Extract the [X, Y] coordinate from the center of the cell holding the provided text.  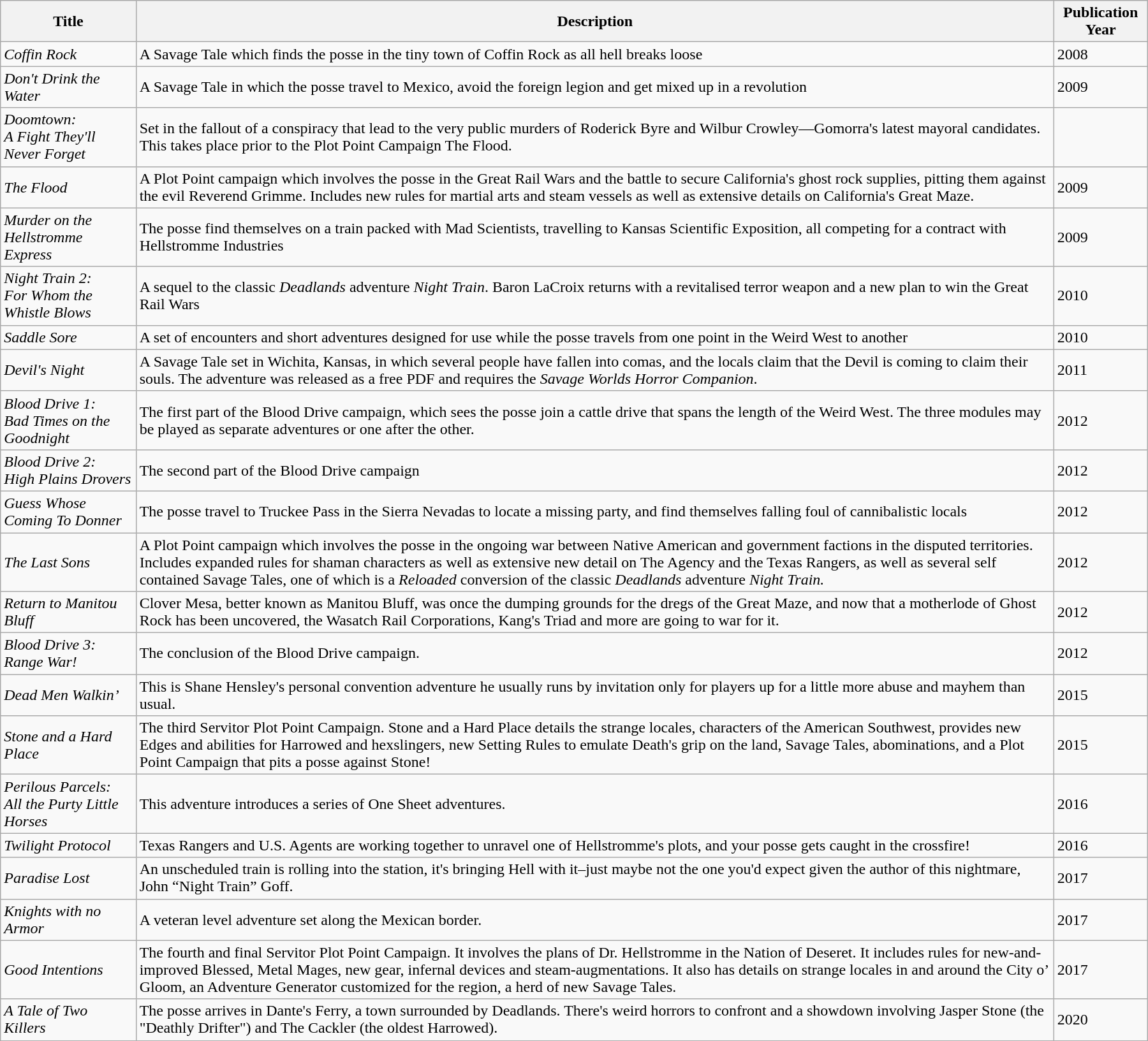
The Last Sons [68, 562]
Knights with no Armor [68, 919]
Good Intentions [68, 970]
Coffin Rock [68, 54]
Dead Men Walkin’ [68, 695]
2008 [1101, 54]
Title [68, 22]
Twilight Protocol [68, 845]
This adventure introduces a series of One Sheet adventures. [594, 804]
Perilous Parcels:All the Purty Little Horses [68, 804]
2020 [1101, 1020]
A Savage Tale in which the posse travel to Mexico, avoid the foreign legion and get mixed up in a revolution [594, 87]
Devil's Night [68, 370]
Blood Drive 1:Bad Times on the Goodnight [68, 420]
Return to Manitou Bluff [68, 612]
Description [594, 22]
Paradise Lost [68, 878]
Blood Drive 3:Range War! [68, 654]
Blood Drive 2:High Plains Drovers [68, 470]
Guess Whose Coming To Donner [68, 511]
Publication Year [1101, 22]
The Flood [68, 187]
Saddle Sore [68, 337]
A Tale of Two Killers [68, 1020]
Doomtown:A Fight They'll Never Forget [68, 137]
Texas Rangers and U.S. Agents are working together to unravel one of Hellstromme's plots, and your posse gets caught in the crossfire! [594, 845]
A Savage Tale which finds the posse in the tiny town of Coffin Rock as all hell breaks loose [594, 54]
Stone and a Hard Place [68, 745]
A veteran level adventure set along the Mexican border. [594, 919]
Don't Drink the Water [68, 87]
Murder on the Hellstromme Express [68, 237]
A set of encounters and short adventures designed for use while the posse travels from one point in the Weird West to another [594, 337]
Night Train 2:For Whom the Whistle Blows [68, 296]
The second part of the Blood Drive campaign [594, 470]
2011 [1101, 370]
The conclusion of the Blood Drive campaign. [594, 654]
The posse travel to Truckee Pass in the Sierra Nevadas to locate a missing party, and find themselves falling foul of cannibalistic locals [594, 511]
